From the cell containing the given text, extract its center point as [x, y] coordinate. 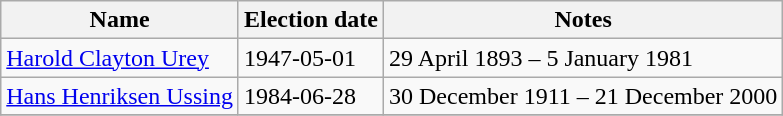
29 April 1893 – 5 January 1981 [584, 58]
Name [120, 20]
Election date [310, 20]
Harold Clayton Urey [120, 58]
Hans Henriksen Ussing [120, 96]
1984-06-28 [310, 96]
Notes [584, 20]
30 December 1911 – 21 December 2000 [584, 96]
1947-05-01 [310, 58]
